Extract the (X, Y) coordinate from the center of the cell holding the provided text.  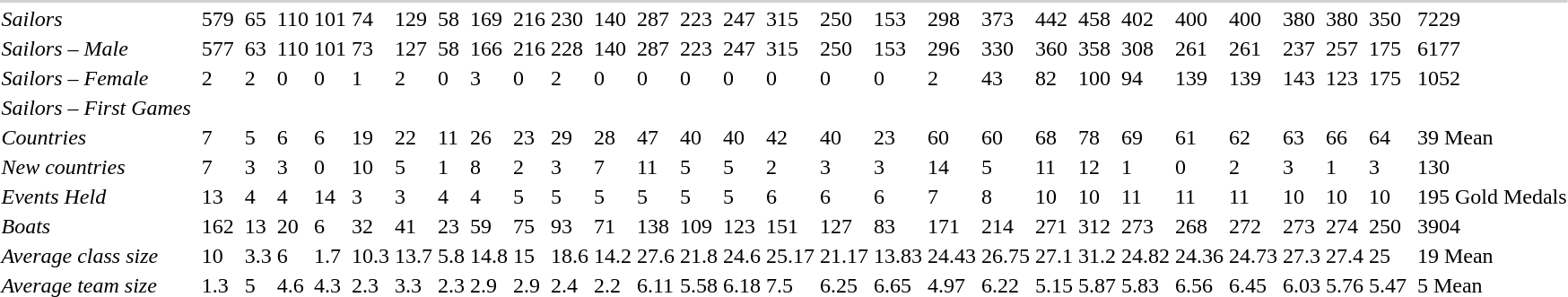
214 (1005, 226)
43 (1005, 78)
330 (1005, 48)
41 (413, 226)
350 (1387, 19)
61 (1198, 137)
62 (1252, 137)
31.2 (1096, 256)
Countries (96, 137)
22 (413, 137)
26 (488, 137)
27.6 (655, 256)
228 (569, 48)
237 (1301, 48)
308 (1145, 48)
14.8 (488, 256)
169 (488, 19)
28 (612, 137)
47 (655, 137)
12 (1096, 167)
296 (951, 48)
195 Gold Medals (1492, 197)
29 (569, 137)
1052 (1492, 78)
138 (655, 226)
Boats (96, 226)
19 Mean (1492, 256)
20 (292, 226)
7229 (1492, 19)
360 (1053, 48)
Sailors – Female (96, 78)
15 (529, 256)
458 (1096, 19)
129 (413, 19)
162 (217, 226)
Sailors – Male (96, 48)
75 (529, 226)
130 (1492, 167)
24.6 (741, 256)
272 (1252, 226)
151 (789, 226)
18.6 (569, 256)
Average class size (96, 256)
69 (1145, 137)
171 (951, 226)
109 (698, 226)
3.3 (258, 256)
298 (951, 19)
66 (1344, 137)
13.83 (897, 256)
358 (1096, 48)
Events Held (96, 197)
27.1 (1053, 256)
25.17 (789, 256)
442 (1053, 19)
6177 (1492, 48)
13.7 (413, 256)
94 (1145, 78)
402 (1145, 19)
65 (258, 19)
74 (370, 19)
32 (370, 226)
39 Mean (1492, 137)
73 (370, 48)
579 (217, 19)
24.73 (1252, 256)
59 (488, 226)
257 (1344, 48)
Sailors (96, 19)
373 (1005, 19)
Sailors – First Games (96, 108)
21.17 (843, 256)
271 (1053, 226)
93 (569, 226)
24.36 (1198, 256)
274 (1344, 226)
83 (897, 226)
1.7 (330, 256)
230 (569, 19)
42 (789, 137)
19 (370, 137)
82 (1053, 78)
64 (1387, 137)
27.4 (1344, 256)
577 (217, 48)
143 (1301, 78)
3904 (1492, 226)
100 (1096, 78)
68 (1053, 137)
166 (488, 48)
268 (1198, 226)
10.3 (370, 256)
14.2 (612, 256)
27.3 (1301, 256)
25 (1387, 256)
26.75 (1005, 256)
312 (1096, 226)
New countries (96, 167)
71 (612, 226)
24.43 (951, 256)
78 (1096, 137)
24.82 (1145, 256)
5.8 (450, 256)
21.8 (698, 256)
